From the cell containing the given text, extract its center point as (X, Y) coordinate. 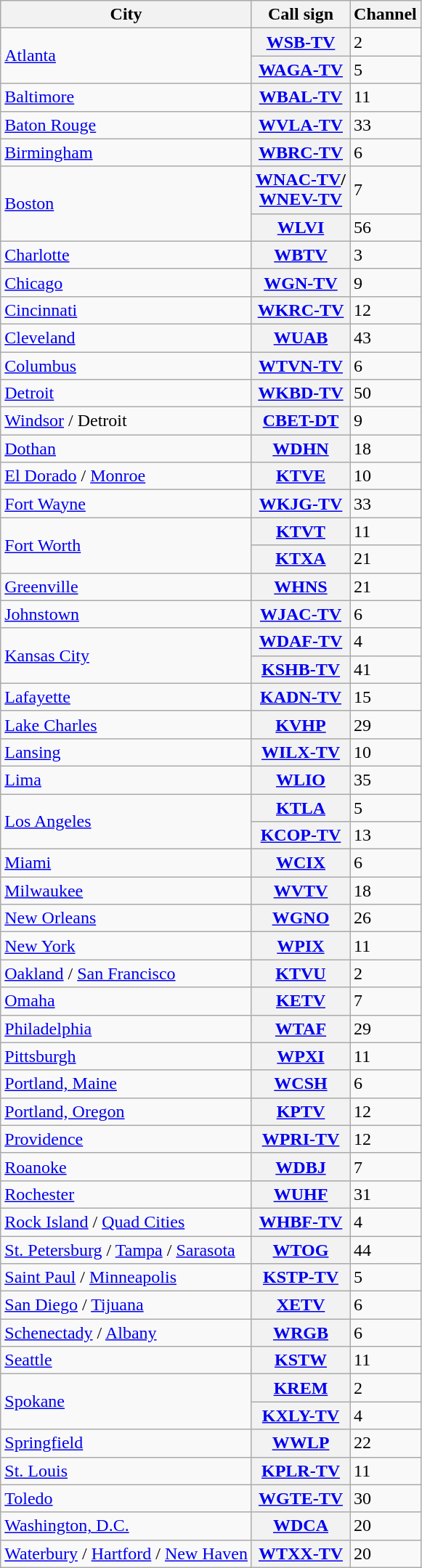
Washington, D.C. (126, 1526)
Chicago (126, 282)
KTVE (301, 476)
Greenville (126, 587)
Windsor / Detroit (126, 421)
WKJG-TV (301, 504)
Rock Island / Quad Cities (126, 1222)
WILX-TV (301, 752)
WGTE-TV (301, 1498)
WGN-TV (301, 282)
Birmingham (126, 152)
KADN-TV (301, 697)
Cincinnati (126, 310)
KTLA (301, 808)
Portland, Oregon (126, 1111)
WUHF (301, 1194)
WBTV (301, 255)
City (126, 15)
Rochester (126, 1194)
WTAF (301, 1029)
3 (386, 255)
Atlanta (126, 56)
Lake Charles (126, 724)
WRGB (301, 1333)
San Diego / Tijuana (126, 1305)
Lima (126, 780)
WTVN-TV (301, 365)
WTXX-TV (301, 1553)
Charlotte (126, 255)
Baton Rouge (126, 125)
Toledo (126, 1498)
Providence (126, 1139)
30 (386, 1498)
Kansas City (126, 656)
WDHN (301, 449)
WCIX (301, 863)
Spokane (126, 1402)
WJAC-TV (301, 614)
WHBF-TV (301, 1222)
WLIO (301, 780)
44 (386, 1249)
Portland, Maine (126, 1084)
KETV (301, 1001)
KCOP-TV (301, 836)
35 (386, 780)
New Orleans (126, 918)
Philadelphia (126, 1029)
KSHB-TV (301, 669)
WBRC-TV (301, 152)
Johnstown (126, 614)
KTXA (301, 559)
22 (386, 1443)
26 (386, 918)
WPXI (301, 1056)
Milwaukee (126, 891)
Lafayette (126, 697)
Oakland / San Francisco (126, 973)
56 (386, 227)
WBAL-TV (301, 97)
Omaha (126, 1001)
WWLP (301, 1443)
Los Angeles (126, 822)
Call sign (301, 15)
KPLR-TV (301, 1471)
WDAF-TV (301, 642)
Boston (126, 203)
Roanoke (126, 1167)
New York (126, 946)
Schenectady / Albany (126, 1333)
13 (386, 836)
Dothan (126, 449)
43 (386, 338)
Columbus (126, 365)
WKRC-TV (301, 310)
WTOG (301, 1249)
Pittsburgh (126, 1056)
KREM (301, 1388)
El Dorado / Monroe (126, 476)
Lansing (126, 752)
Saint Paul / Minneapolis (126, 1278)
KTVT (301, 531)
WUAB (301, 338)
KTVU (301, 973)
31 (386, 1194)
Channel (386, 15)
KXLY-TV (301, 1416)
WCSH (301, 1084)
WVLA-TV (301, 125)
KPTV (301, 1111)
WDBJ (301, 1167)
WNAC-TV/WNEV-TV (301, 190)
Waterbury / Hartford / New Haven (126, 1553)
Detroit (126, 393)
WKBD-TV (301, 393)
KVHP (301, 724)
XETV (301, 1305)
WDCA (301, 1526)
CBET-DT (301, 421)
WSB-TV (301, 42)
Seattle (126, 1360)
Cleveland (126, 338)
WAGA-TV (301, 70)
15 (386, 697)
KSTP-TV (301, 1278)
St. Petersburg / Tampa / Sarasota (126, 1249)
Baltimore (126, 97)
KSTW (301, 1360)
WGNO (301, 918)
St. Louis (126, 1471)
WPRI-TV (301, 1139)
Miami (126, 863)
Springfield (126, 1443)
WVTV (301, 891)
WPIX (301, 946)
WLVI (301, 227)
41 (386, 669)
Fort Worth (126, 545)
Fort Wayne (126, 504)
WHNS (301, 587)
50 (386, 393)
